Output the [X, Y] coordinate of the center of the cell containing the given text.  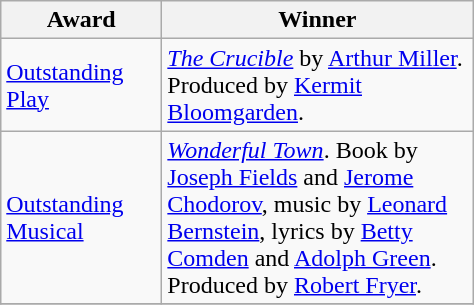
The Crucible by Arthur Miller. Produced by Kermit Bloomgarden. [318, 85]
Winner [318, 20]
Outstanding Play [82, 85]
Award [82, 20]
Outstanding Musical [82, 218]
